For the text-containing cell, return its midpoint in (X, Y) coordinate format. 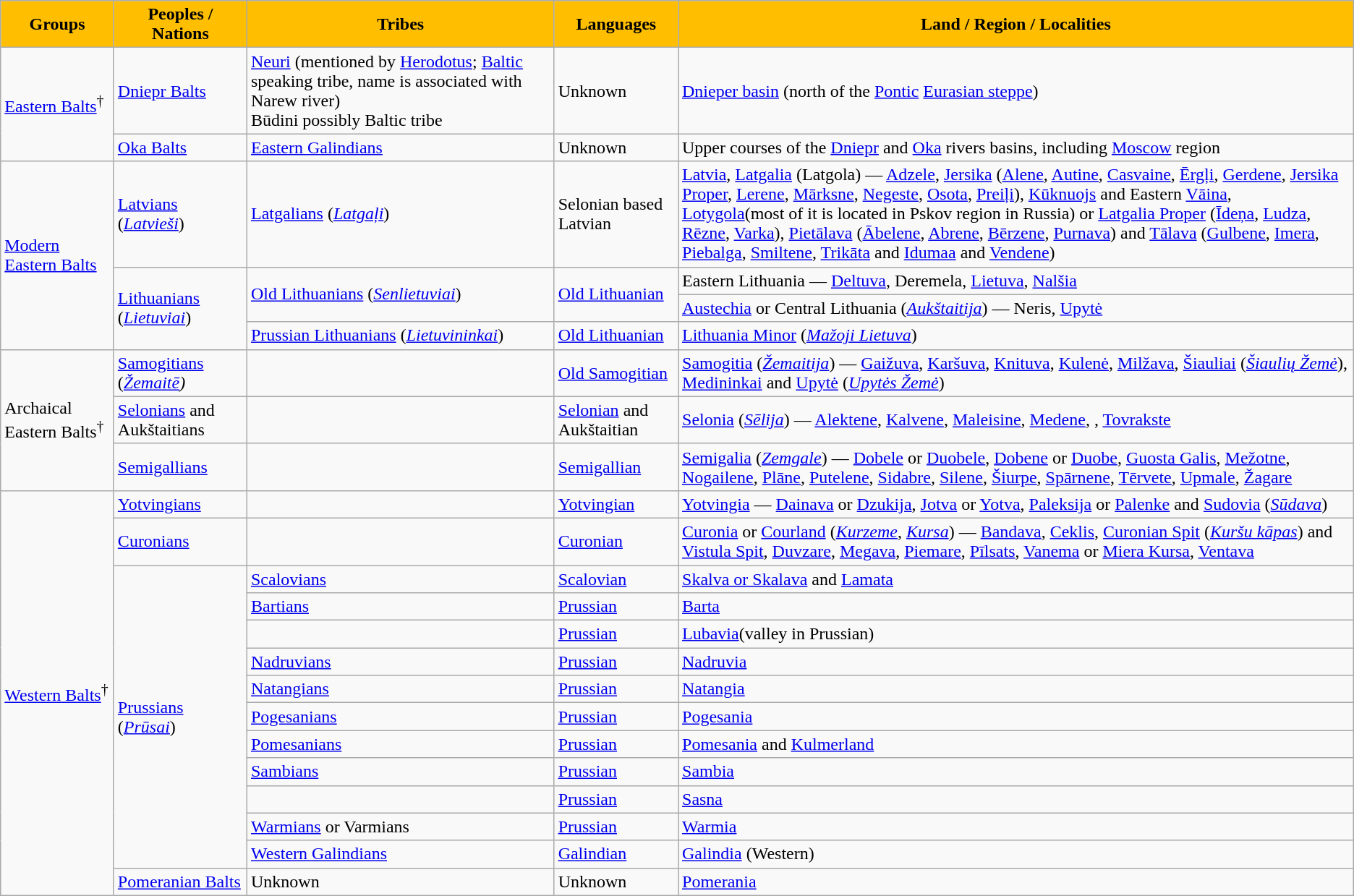
Semigallian (616, 467)
Natangia (1016, 689)
Semigallians (180, 467)
Sambians (401, 772)
Latgalians (Latgaļi) (401, 214)
Upper courses of the Dniepr and Oka rivers basins, including Moscow region (1016, 148)
Austechia or Central Lithuania (Aukštaitija) — Neris, Upytė (1016, 308)
Prussians (Prūsai) (180, 717)
Selonians and Aukštaitians (180, 419)
Warmians or Varmians (401, 827)
Selonia (Sēlija) — Alektene, Kalvene, Maleisine, Medene, , Tovrakste (1016, 419)
Oka Balts (180, 148)
Old Samogitian (616, 373)
Latvians (Latvieši) (180, 214)
Barta (1016, 607)
Sasna (1016, 799)
Samogitians (Žemaitē) (180, 373)
Prussian Lithuanians (Lietuvininkai) (401, 336)
Neuri (mentioned by Herodotus; Baltic speaking tribe, name is associated with Narew river)Būdini possibly Baltic tribe (401, 91)
Land / Region / Localities (1016, 25)
Galindian (616, 854)
Pomerania (1016, 882)
Lithuania Minor (Mažoji Lietuva) (1016, 336)
Sambia (1016, 772)
Yotvingia — Dainava or Dzukija, Jotva or Yotva, Paleksija or Palenke and Sudovia (Sūdava) (1016, 504)
Selonian and Aukštaitian (616, 419)
Modern Eastern Balts (58, 255)
Yotvingian (616, 504)
Yotvingians (180, 504)
Pomesanians (401, 744)
Old Lithuanians (Senlietuviai) (401, 294)
Warmia (1016, 827)
Pogesania (1016, 717)
Curonians (180, 541)
Natangians (401, 689)
Skalva or Skalava and Lamata (1016, 579)
Bartians (401, 607)
Lubavia(valley in Prussian) (1016, 634)
Samogitia (Žemaitija) — Gaižuva, Karšuva, Knituva, Kulenė, Milžava, Šiauliai (Šiaulių Žemė),Medininkai and Upytė (Upytės Žemė) (1016, 373)
Languages (616, 25)
Eastern Lithuania — Deltuva, Deremela, Lietuva, Nalšia (1016, 281)
Dniepr Balts (180, 91)
Lithuanians (Lietuviai) (180, 308)
Nadruvians (401, 662)
Western Galindians (401, 854)
Selonian based Latvian (616, 214)
Western Balts† (58, 693)
Scalovians (401, 579)
Peoples / Nations (180, 25)
Archaical Eastern Balts† (58, 419)
Scalovian (616, 579)
Groups (58, 25)
Galindia (Western) (1016, 854)
Eastern Balts† (58, 104)
Pomesania and Kulmerland (1016, 744)
Eastern Galindians (401, 148)
Nadruvia (1016, 662)
Curonian (616, 541)
Pogesanians (401, 717)
Dnieper basin (north of the Pontic Eurasian steppe) (1016, 91)
Tribes (401, 25)
Pomeranian Balts (180, 882)
